Locate the cell with the specified text and output its (x, y) center coordinate. 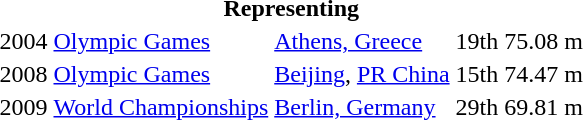
15th (477, 74)
Beijing, PR China (362, 74)
Athens, Greece (362, 41)
19th (477, 41)
